Capture the cell that displays the provided text and extract its (x, y) central coordinate. 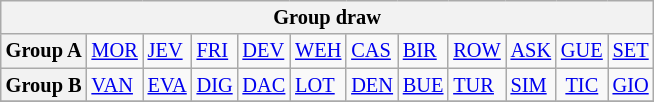
Group B (44, 85)
LOT (318, 85)
SIM (531, 85)
DAC (264, 85)
BIR (423, 51)
MOR (115, 51)
SET (631, 51)
GUE (582, 51)
ROW (476, 51)
FRI (215, 51)
DEV (264, 51)
ASK (531, 51)
GIO (631, 85)
DIG (215, 85)
DEN (372, 85)
JEV (168, 51)
WEH (318, 51)
TIC (582, 85)
Group draw (328, 17)
Group A (44, 51)
BUE (423, 85)
TUR (476, 85)
EVA (168, 85)
CAS (372, 51)
VAN (115, 85)
